Extract the (x, y) coordinate from the center of the cell holding the provided text.  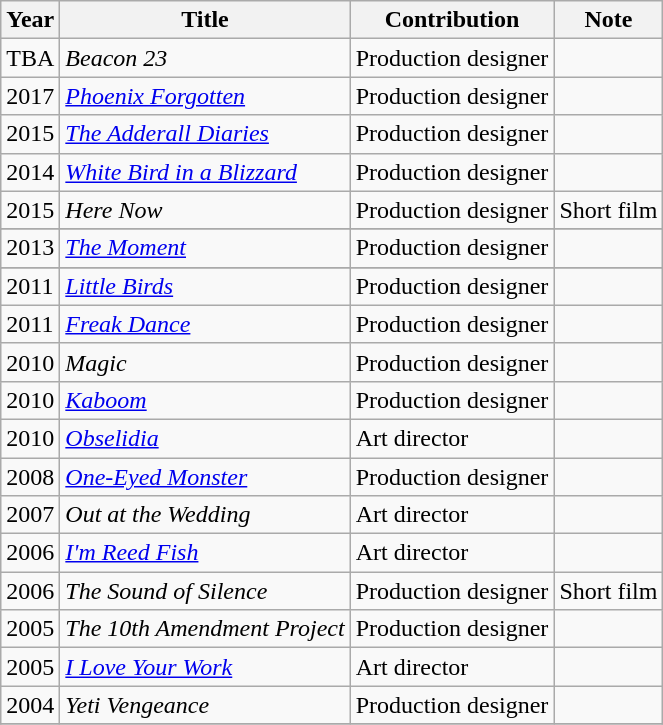
Here Now (205, 210)
2017 (30, 96)
White Bird in a Blizzard (205, 172)
2013 (30, 248)
Phoenix Forgotten (205, 96)
Year (30, 20)
2007 (30, 515)
TBA (30, 58)
One-Eyed Monster (205, 477)
Little Birds (205, 286)
I'm Reed Fish (205, 553)
Out at the Wedding (205, 515)
The Adderall Diaries (205, 134)
Yeti Vengeance (205, 705)
Magic (205, 362)
2008 (30, 477)
Note (608, 20)
Obselidia (205, 438)
The 10th Amendment Project (205, 629)
The Sound of Silence (205, 591)
Freak Dance (205, 324)
Contribution (452, 20)
The Moment (205, 248)
2014 (30, 172)
I Love Your Work (205, 667)
Beacon 23 (205, 58)
2004 (30, 705)
Title (205, 20)
Kaboom (205, 400)
